Find where the given text appears and provide that cell's center as (x, y) coordinate. 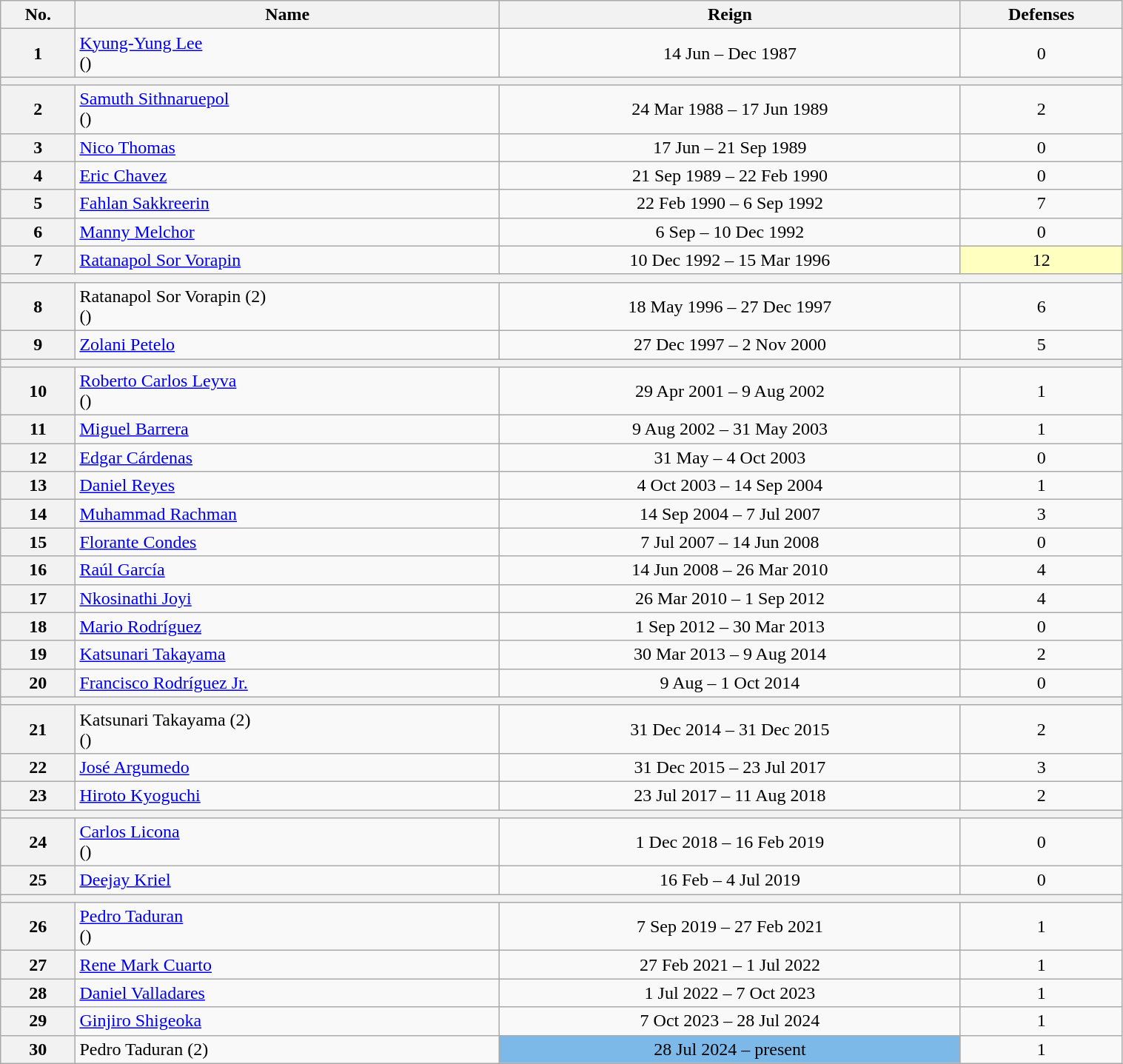
Francisco Rodríguez Jr. (287, 683)
Pedro Taduran() (287, 927)
Roberto Carlos Leyva() (287, 391)
24 (38, 843)
27 Feb 2021 – 1 Jul 2022 (730, 965)
Nico Thomas (287, 147)
10 Dec 1992 – 15 Mar 1996 (730, 260)
28 (38, 993)
Katsunari Takayama (287, 655)
31 Dec 2014 – 31 Dec 2015 (730, 729)
21 Sep 1989 – 22 Feb 1990 (730, 175)
Samuth Sithnaruepol() (287, 110)
13 (38, 486)
Zolani Petelo (287, 344)
16 Feb – 4 Jul 2019 (730, 880)
Daniel Valladares (287, 993)
26 (38, 927)
Kyung-Yung Lee() (287, 53)
31 May – 4 Oct 2003 (730, 458)
27 (38, 965)
4 Oct 2003 – 14 Sep 2004 (730, 486)
14 Sep 2004 – 7 Jul 2007 (730, 514)
18 May 1996 – 27 Dec 1997 (730, 307)
Katsunari Takayama (2)() (287, 729)
Carlos Licona() (287, 843)
27 Dec 1997 – 2 Nov 2000 (730, 344)
18 (38, 626)
1 Sep 2012 – 30 Mar 2013 (730, 626)
Muhammad Rachman (287, 514)
23 (38, 795)
21 (38, 729)
28 Jul 2024 – present (730, 1049)
Defenses (1041, 15)
25 (38, 880)
No. (38, 15)
22 (38, 767)
11 (38, 429)
Manny Melchor (287, 232)
10 (38, 391)
Raúl García (287, 570)
16 (38, 570)
29 (38, 1021)
26 Mar 2010 – 1 Sep 2012 (730, 598)
Florante Condes (287, 542)
Ginjiro Shigeoka (287, 1021)
Edgar Cárdenas (287, 458)
Name (287, 15)
1 Jul 2022 – 7 Oct 2023 (730, 993)
14 Jun – Dec 1987 (730, 53)
31 Dec 2015 – 23 Jul 2017 (730, 767)
9 (38, 344)
30 (38, 1049)
Mario Rodríguez (287, 626)
7 Oct 2023 – 28 Jul 2024 (730, 1021)
Ratanapol Sor Vorapin (287, 260)
Nkosinathi Joyi (287, 598)
30 Mar 2013 – 9 Aug 2014 (730, 655)
Deejay Kriel (287, 880)
Reign (730, 15)
17 Jun – 21 Sep 1989 (730, 147)
7 Sep 2019 – 27 Feb 2021 (730, 927)
José Argumedo (287, 767)
1 Dec 2018 – 16 Feb 2019 (730, 843)
14 Jun 2008 – 26 Mar 2010 (730, 570)
7 Jul 2007 – 14 Jun 2008 (730, 542)
9 Aug – 1 Oct 2014 (730, 683)
15 (38, 542)
Eric Chavez (287, 175)
24 Mar 1988 – 17 Jun 1989 (730, 110)
22 Feb 1990 – 6 Sep 1992 (730, 204)
8 (38, 307)
Fahlan Sakkreerin (287, 204)
Rene Mark Cuarto (287, 965)
Ratanapol Sor Vorapin (2)() (287, 307)
17 (38, 598)
20 (38, 683)
9 Aug 2002 – 31 May 2003 (730, 429)
14 (38, 514)
29 Apr 2001 – 9 Aug 2002 (730, 391)
23 Jul 2017 – 11 Aug 2018 (730, 795)
Pedro Taduran (2) (287, 1049)
19 (38, 655)
Daniel Reyes (287, 486)
Miguel Barrera (287, 429)
Hiroto Kyoguchi (287, 795)
6 Sep – 10 Dec 1992 (730, 232)
